Return the [x, y] coordinate for the center point of the cell that contains the specified text.  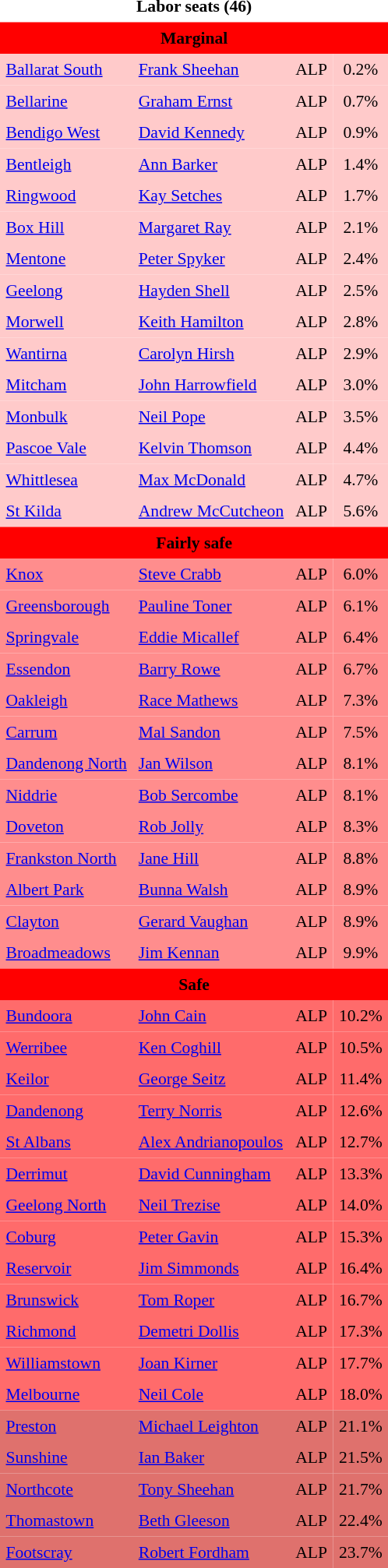
Graham Ernst [210, 100]
Williamstown [66, 1362]
Werribee [66, 1047]
Doveton [66, 826]
Greensborough [66, 605]
Broadmeadows [66, 953]
Pascoe Vale [66, 448]
Whittlesea [66, 479]
Thomastown [66, 1520]
Kay Setches [210, 196]
Melbourne [66, 1394]
Jan Wilson [210, 763]
Neil Pope [210, 416]
Albert Park [66, 890]
Bundoora [66, 1016]
Hayden Shell [210, 290]
Mal Sandon [210, 731]
Michael Leighton [210, 1425]
Rob Jolly [210, 826]
Neil Cole [210, 1394]
John Harrowfield [210, 385]
David Kennedy [210, 132]
Frank Sheehan [210, 69]
Geelong North [66, 1205]
Peter Spyker [210, 259]
Beth Gleeson [210, 1520]
Ian Baker [210, 1457]
Footscray [66, 1552]
Wantirna [66, 353]
Mitcham [66, 385]
Jane Hill [210, 858]
Clayton [66, 921]
Keilor [66, 1079]
Frankston North [66, 858]
Alex Andrianopoulos [210, 1142]
Pauline Toner [210, 605]
Max McDonald [210, 479]
Geelong [66, 290]
Box Hill [66, 227]
Springvale [66, 637]
Morwell [66, 322]
Niddrie [66, 795]
Ken Coghill [210, 1047]
Ballarat South [66, 69]
Neil Trezise [210, 1205]
Coburg [66, 1236]
Marginal [194, 37]
Ringwood [66, 196]
Safe [194, 984]
Margaret Ray [210, 227]
Eddie Micallef [210, 637]
Terry Norris [210, 1110]
Andrew McCutcheon [210, 511]
Robert Fordham [210, 1552]
Bunna Walsh [210, 890]
Keith Hamilton [210, 322]
Bob Sercombe [210, 795]
Race Mathews [210, 700]
Steve Crabb [210, 574]
Richmond [66, 1331]
Jim Simmonds [210, 1268]
Bendigo West [66, 132]
Carrum [66, 731]
St Kilda [66, 511]
Mentone [66, 259]
Brunswick [66, 1299]
David Cunningham [210, 1173]
George Seitz [210, 1079]
Preston [66, 1425]
Sunshine [66, 1457]
Dandenong [66, 1110]
Bentleigh [66, 164]
Fairly safe [194, 542]
Knox [66, 574]
St Albans [66, 1142]
Bellarine [66, 100]
Carolyn Hirsh [210, 353]
Peter Gavin [210, 1236]
Tom Roper [210, 1299]
Oakleigh [66, 700]
Tony Sheehan [210, 1489]
John Cain [210, 1016]
Monbulk [66, 416]
Jim Kennan [210, 953]
Demetri Dollis [210, 1331]
Derrimut [66, 1173]
Dandenong North [66, 763]
Joan Kirner [210, 1362]
Gerard Vaughan [210, 921]
Ann Barker [210, 164]
Essendon [66, 668]
Northcote [66, 1489]
Kelvin Thomson [210, 448]
Reservoir [66, 1268]
Barry Rowe [210, 668]
